From the cell containing the given text, extract its center point as (X, Y) coordinate. 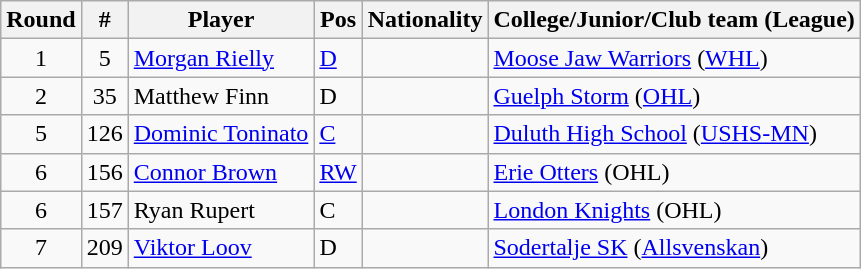
Round (41, 20)
Connor Brown (221, 172)
Guelph Storm (OHL) (674, 96)
# (104, 20)
157 (104, 210)
RW (338, 172)
Viktor Loov (221, 248)
Nationality (425, 20)
Matthew Finn (221, 96)
7 (41, 248)
Duluth High School (USHS-MN) (674, 134)
1 (41, 58)
Erie Otters (OHL) (674, 172)
2 (41, 96)
Ryan Rupert (221, 210)
Pos (338, 20)
209 (104, 248)
Morgan Rielly (221, 58)
Sodertalje SK (Allsvenskan) (674, 248)
Dominic Toninato (221, 134)
London Knights (OHL) (674, 210)
35 (104, 96)
156 (104, 172)
Moose Jaw Warriors (WHL) (674, 58)
College/Junior/Club team (League) (674, 20)
126 (104, 134)
Player (221, 20)
